From the cell containing the given text, extract its center point as [X, Y] coordinate. 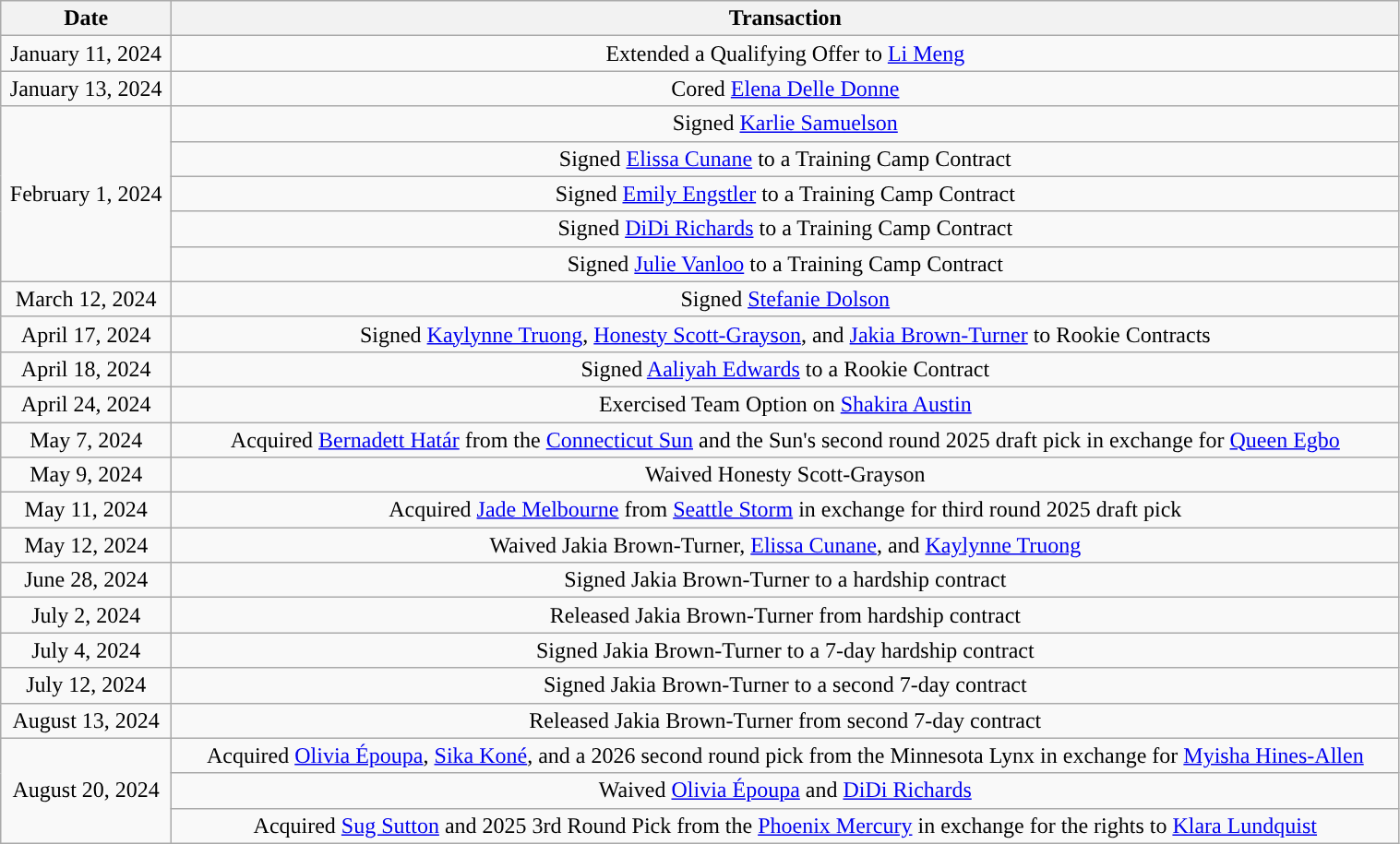
April 17, 2024 [87, 334]
Signed Jakia Brown-Turner to a second 7-day contract [785, 685]
April 24, 2024 [87, 404]
Extended a Qualifying Offer to Li Meng [785, 53]
August 20, 2024 [87, 791]
January 13, 2024 [87, 89]
Signed Elissa Cunane to a Training Camp Contract [785, 159]
Signed Kaylynne Truong, Honesty Scott-Grayson, and Jakia Brown-Turner to Rookie Contracts [785, 334]
June 28, 2024 [87, 580]
July 12, 2024 [87, 685]
January 11, 2024 [87, 53]
Signed DiDi Richards to a Training Camp Contract [785, 229]
May 7, 2024 [87, 440]
Acquired Sug Sutton and 2025 3rd Round Pick from the Phoenix Mercury in exchange for the rights to Klara Lundquist [785, 826]
March 12, 2024 [87, 299]
May 9, 2024 [87, 475]
Signed Karlie Samuelson [785, 124]
July 4, 2024 [87, 650]
Waived Honesty Scott-Grayson [785, 475]
August 13, 2024 [87, 720]
Cored Elena Delle Donne [785, 89]
Released Jakia Brown-Turner from second 7-day contract [785, 720]
Signed Jakia Brown-Turner to a hardship contract [785, 580]
Acquired Olivia Époupa, Sika Koné, and a 2026 second round pick from the Minnesota Lynx in exchange for Myisha Hines-Allen [785, 755]
Exercised Team Option on Shakira Austin [785, 404]
Signed Stefanie Dolson [785, 299]
April 18, 2024 [87, 369]
July 2, 2024 [87, 615]
Acquired Bernadett Határ from the Connecticut Sun and the Sun's second round 2025 draft pick in exchange for Queen Egbo [785, 440]
Released Jakia Brown-Turner from hardship contract [785, 615]
Acquired Jade Melbourne from Seattle Storm in exchange for third round 2025 draft pick [785, 510]
Waived Jakia Brown-Turner, Elissa Cunane, and Kaylynne Truong [785, 545]
Date [87, 18]
Waived Olivia Époupa and DiDi Richards [785, 791]
May 12, 2024 [87, 545]
Signed Aaliyah Edwards to a Rookie Contract [785, 369]
Transaction [785, 18]
Signed Julie Vanloo to a Training Camp Contract [785, 264]
February 1, 2024 [87, 194]
Signed Jakia Brown-Turner to a 7-day hardship contract [785, 650]
Signed Emily Engstler to a Training Camp Contract [785, 194]
May 11, 2024 [87, 510]
